For the text-containing cell, return its midpoint in (x, y) coordinate format. 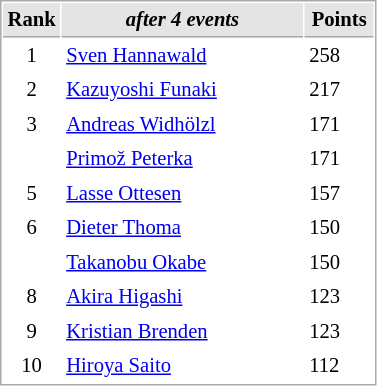
8 (32, 296)
Kazuyoshi Funaki (183, 90)
10 (32, 366)
Points (340, 20)
217 (340, 90)
Sven Hannawald (183, 56)
6 (32, 228)
3 (32, 124)
5 (32, 194)
Andreas Widhölzl (183, 124)
9 (32, 332)
Primož Peterka (183, 158)
112 (340, 366)
2 (32, 90)
Takanobu Okabe (183, 262)
157 (340, 194)
1 (32, 56)
Lasse Ottesen (183, 194)
Dieter Thoma (183, 228)
Akira Higashi (183, 296)
after 4 events (183, 20)
258 (340, 56)
Rank (32, 20)
Kristian Brenden (183, 332)
Hiroya Saito (183, 366)
